Identify which cell holds the provided text, then report its [x, y] central coordinate. 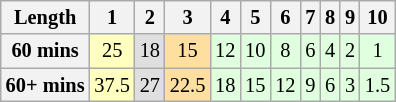
7 [310, 17]
60 mins [46, 51]
60+ mins [46, 85]
22.5 [188, 85]
25 [112, 51]
5 [255, 17]
1.5 [378, 85]
Length [46, 17]
37.5 [112, 85]
27 [150, 85]
